Search for the cell housing the specified text and yield its [x, y] center coordinate. 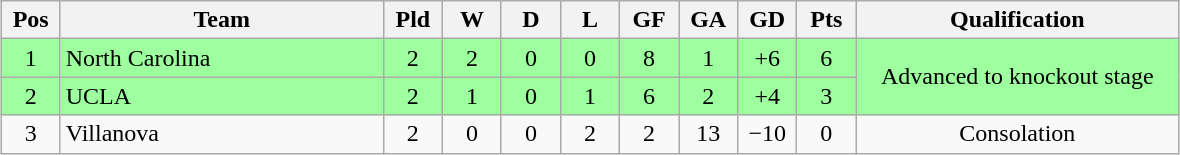
Consolation [1018, 134]
North Carolina [222, 58]
Team [222, 20]
8 [650, 58]
Qualification [1018, 20]
+4 [768, 96]
Villanova [222, 134]
D [530, 20]
−10 [768, 134]
Advanced to knockout stage [1018, 77]
GF [650, 20]
Pts [826, 20]
L [590, 20]
+6 [768, 58]
UCLA [222, 96]
13 [708, 134]
GD [768, 20]
Pos [30, 20]
W [472, 20]
Pld [412, 20]
GA [708, 20]
